Capture the cell that displays the provided text and extract its [X, Y] central coordinate. 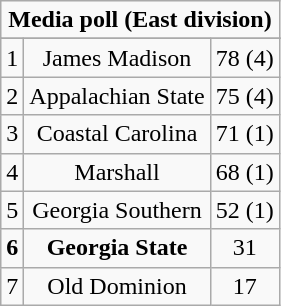
75 (4) [244, 96]
James Madison [117, 58]
3 [12, 134]
Coastal Carolina [117, 134]
Appalachian State [117, 96]
Media poll (East division) [140, 20]
78 (4) [244, 58]
2 [12, 96]
Old Dominion [117, 286]
31 [244, 248]
7 [12, 286]
Georgia Southern [117, 210]
71 (1) [244, 134]
Marshall [117, 172]
17 [244, 286]
1 [12, 58]
5 [12, 210]
Georgia State [117, 248]
68 (1) [244, 172]
4 [12, 172]
6 [12, 248]
52 (1) [244, 210]
